From the cell containing the given text, extract its center point as (X, Y) coordinate. 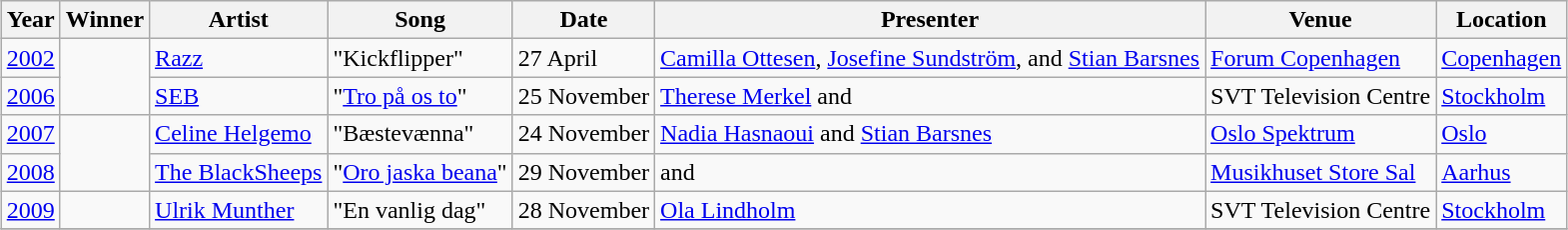
Ulrik Munther (239, 210)
Therese Merkel and (931, 96)
Song (419, 20)
"Oro jaska beana" (419, 172)
Celine Helgemo (239, 134)
Razz (239, 58)
29 November (583, 172)
25 November (583, 96)
27 April (583, 58)
Musikhuset Store Sal (1320, 172)
Presenter (931, 20)
Artist (239, 20)
and (931, 172)
"Bæstevænna" (419, 134)
2009 (30, 210)
Oslo (1502, 134)
Camilla Ottesen, Josefine Sundström, and Stian Barsnes (931, 58)
Forum Copenhagen (1320, 58)
24 November (583, 134)
2006 (30, 96)
Ola Lindholm (931, 210)
Year (30, 20)
"Kickflipper" (419, 58)
Nadia Hasnaoui and Stian Barsnes (931, 134)
2008 (30, 172)
Aarhus (1502, 172)
28 November (583, 210)
Venue (1320, 20)
Winner (104, 20)
2007 (30, 134)
Copenhagen (1502, 58)
Date (583, 20)
SEB (239, 96)
2002 (30, 58)
Oslo Spektrum (1320, 134)
Location (1502, 20)
"En vanlig dag" (419, 210)
"Tro på os to" (419, 96)
The BlackSheeps (239, 172)
